Find where the given text appears and provide that cell's center as [x, y] coordinate. 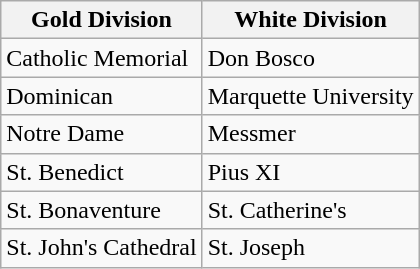
St. Joseph [310, 248]
Marquette University [310, 96]
Dominican [102, 96]
Pius XI [310, 172]
St. Bonaventure [102, 210]
St. Catherine's [310, 210]
St. John's Cathedral [102, 248]
Messmer [310, 134]
White Division [310, 20]
Notre Dame [102, 134]
Catholic Memorial [102, 58]
Gold Division [102, 20]
St. Benedict [102, 172]
Don Bosco [310, 58]
